Identify which cell holds the provided text, then report its (x, y) central coordinate. 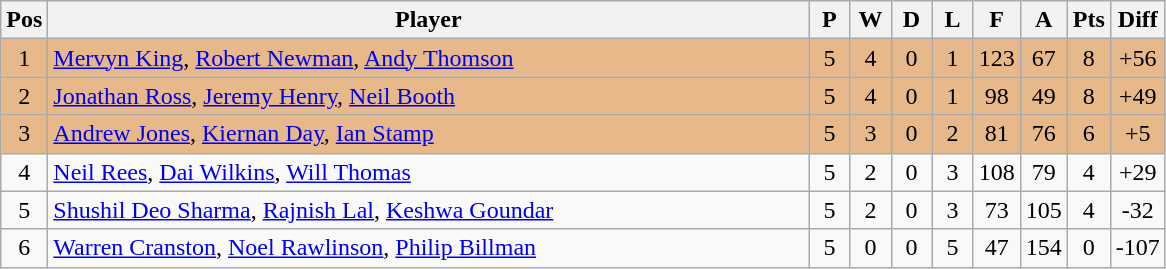
98 (996, 96)
Mervyn King, Robert Newman, Andy Thomson (428, 58)
49 (1044, 96)
Pos (24, 20)
Pts (1088, 20)
F (996, 20)
Diff (1138, 20)
Andrew Jones, Kiernan Day, Ian Stamp (428, 134)
A (1044, 20)
154 (1044, 248)
P (830, 20)
Shushil Deo Sharma, Rajnish Lal, Keshwa Goundar (428, 210)
+56 (1138, 58)
Neil Rees, Dai Wilkins, Will Thomas (428, 172)
Warren Cranston, Noel Rawlinson, Philip Billman (428, 248)
81 (996, 134)
Player (428, 20)
L (952, 20)
D (912, 20)
+5 (1138, 134)
79 (1044, 172)
105 (1044, 210)
108 (996, 172)
-107 (1138, 248)
-32 (1138, 210)
73 (996, 210)
Jonathan Ross, Jeremy Henry, Neil Booth (428, 96)
W (870, 20)
47 (996, 248)
+49 (1138, 96)
+29 (1138, 172)
76 (1044, 134)
123 (996, 58)
67 (1044, 58)
